Return the [X, Y] coordinate for the center point of the cell that contains the specified text.  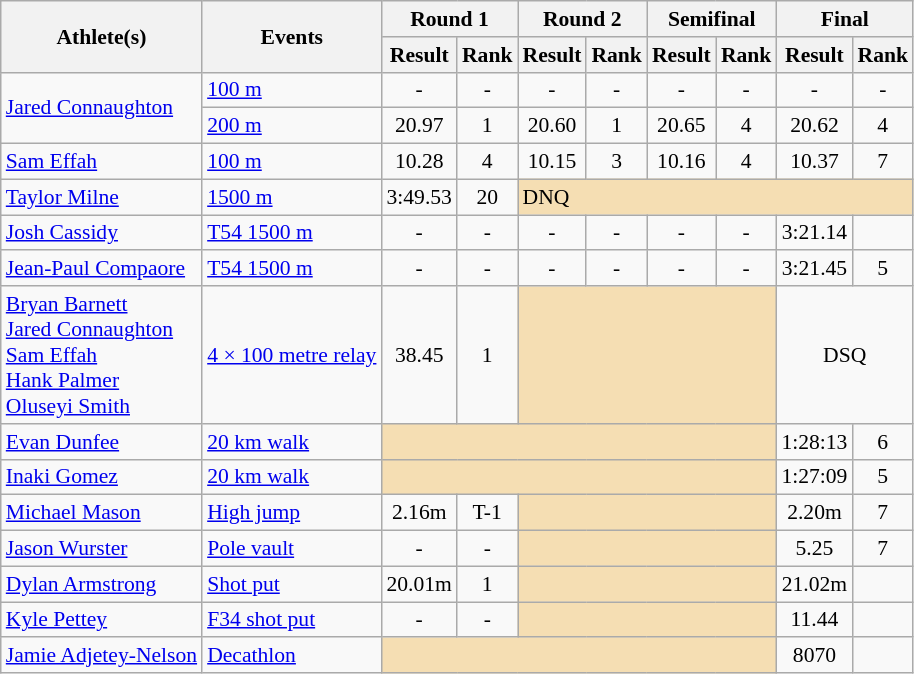
Shot put [292, 584]
10.37 [814, 162]
Kyle Pettey [102, 620]
High jump [292, 513]
20.60 [552, 126]
Jamie Adjetey-Nelson [102, 656]
20.01m [418, 584]
T-1 [488, 513]
8070 [814, 656]
20.97 [418, 126]
Bryan BarnettJared ConnaughtonSam EffahHank PalmerOluseyi Smith [102, 355]
20.65 [682, 126]
Pole vault [292, 549]
Dylan Armstrong [102, 584]
6 [882, 442]
DNQ [716, 197]
3:21.45 [814, 269]
Taylor Milne [102, 197]
Final [844, 19]
Jason Wurster [102, 549]
Semifinal [712, 19]
DSQ [844, 355]
Round 2 [582, 19]
2.16m [418, 513]
1500 m [292, 197]
3:49.53 [418, 197]
20.62 [814, 126]
Jean-Paul Compaore [102, 269]
20 [488, 197]
Evan Dunfee [102, 442]
21.02m [814, 584]
3:21.14 [814, 233]
3 [616, 162]
1:27:09 [814, 477]
Jared Connaughton [102, 108]
11.44 [814, 620]
5.25 [814, 549]
10.15 [552, 162]
Athlete(s) [102, 36]
38.45 [418, 355]
1:28:13 [814, 442]
10.16 [682, 162]
Sam Effah [102, 162]
F34 shot put [292, 620]
Events [292, 36]
Michael Mason [102, 513]
Inaki Gomez [102, 477]
Josh Cassidy [102, 233]
2.20m [814, 513]
10.28 [418, 162]
200 m [292, 126]
Decathlon [292, 656]
Round 1 [449, 19]
4 × 100 metre relay [292, 355]
